Capture the cell that displays the provided text and extract its (X, Y) central coordinate. 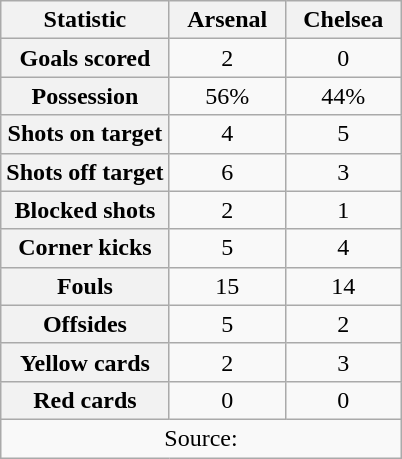
Arsenal (227, 20)
1 (343, 210)
Blocked shots (85, 210)
Goals scored (85, 58)
Shots on target (85, 134)
Offsides (85, 324)
15 (227, 286)
Chelsea (343, 20)
14 (343, 286)
Statistic (85, 20)
56% (227, 96)
Red cards (85, 400)
Source: (201, 438)
Shots off target (85, 172)
Corner kicks (85, 248)
Possession (85, 96)
Yellow cards (85, 362)
44% (343, 96)
Fouls (85, 286)
6 (227, 172)
